Capture the cell that displays the provided text and extract its [X, Y] central coordinate. 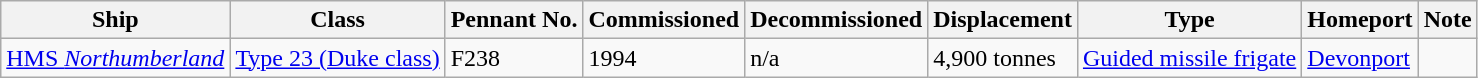
Displacement [1003, 20]
Type 23 (Duke class) [338, 58]
Decommissioned [836, 20]
1994 [664, 58]
Guided missile frigate [1189, 58]
Ship [116, 20]
Class [338, 20]
Pennant No. [514, 20]
HMS Northumberland [116, 58]
Devonport [1360, 58]
Note [1448, 20]
Homeport [1360, 20]
n/a [836, 58]
Type [1189, 20]
F238 [514, 58]
Commissioned [664, 20]
4,900 tonnes [1003, 58]
